Identify which cell holds the provided text, then report its [X, Y] central coordinate. 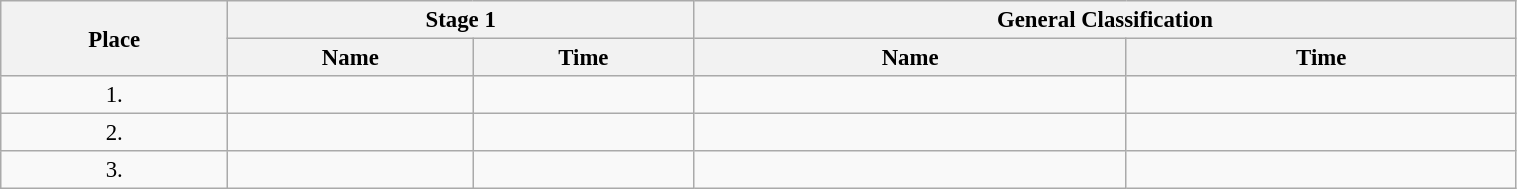
Stage 1 [461, 20]
1. [114, 95]
2. [114, 133]
General Classification [1105, 20]
Place [114, 38]
3. [114, 170]
